Capture the cell that displays the provided text and extract its [x, y] central coordinate. 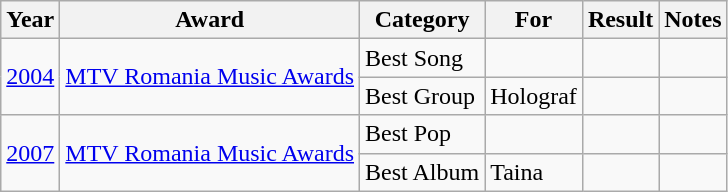
Category [422, 20]
2004 [30, 77]
Best Album [422, 172]
Award [210, 20]
Best Song [422, 58]
Year [30, 20]
Notes [693, 20]
2007 [30, 153]
Best Group [422, 96]
Best Pop [422, 134]
For [534, 20]
Holograf [534, 96]
Taina [534, 172]
Result [620, 20]
